Return [x, y] of the center of cell containing provided text 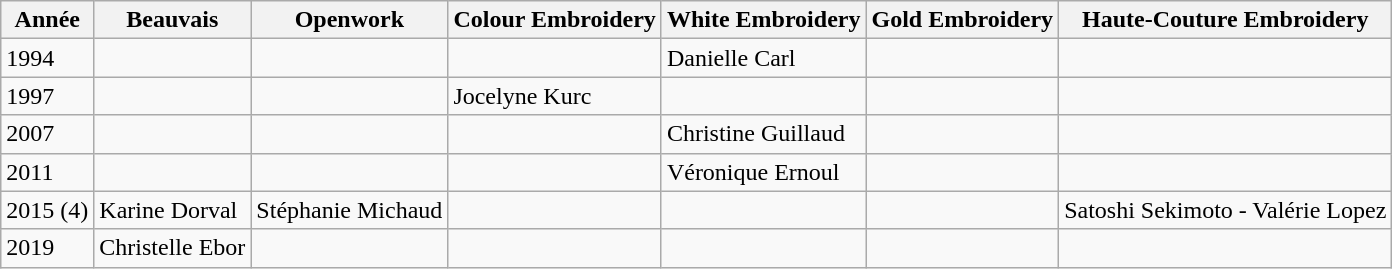
Gold Embroidery [962, 20]
2011 [48, 172]
Danielle Carl [764, 58]
Stéphanie Michaud [350, 210]
2015 (4) [48, 210]
Openwork [350, 20]
Véronique Ernoul [764, 172]
Satoshi Sekimoto - Valérie Lopez [1226, 210]
2007 [48, 134]
Jocelyne Kurc [555, 96]
Karine Dorval [172, 210]
Haute-Couture Embroidery [1226, 20]
1997 [48, 96]
Beauvais [172, 20]
1994 [48, 58]
Année [48, 20]
Colour Embroidery [555, 20]
White Embroidery [764, 20]
2019 [48, 248]
Christelle Ebor [172, 248]
Christine Guillaud [764, 134]
